Find where the given text appears and provide that cell's center as [X, Y] coordinate. 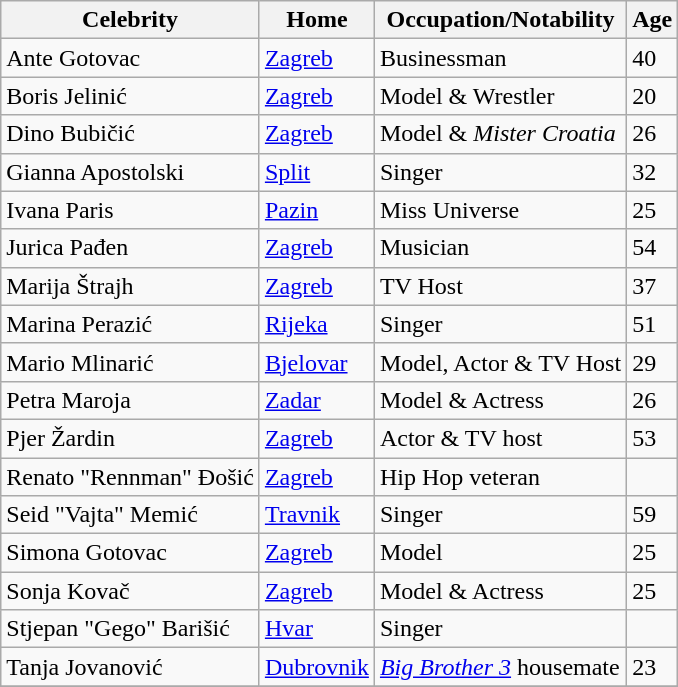
Bjelovar [316, 362]
54 [652, 248]
Hvar [316, 629]
32 [652, 172]
53 [652, 438]
Musician [500, 248]
Travnik [316, 515]
Marija Štrajh [130, 286]
Ivana Paris [130, 210]
29 [652, 362]
Simona Gotovac [130, 553]
Dino Bubičić [130, 134]
Jurica Pađen [130, 248]
Dubrovnik [316, 667]
Businessman [500, 58]
Age [652, 20]
Marina Perazić [130, 324]
23 [652, 667]
Hip Hop veteran [500, 477]
Model [500, 553]
Model, Actor & TV Host [500, 362]
Split [316, 172]
Renato "Rennman" Đošić [130, 477]
Pjer Žardin [130, 438]
Zadar [316, 400]
Miss Universe [500, 210]
Actor & TV host [500, 438]
Home [316, 20]
Tanja Jovanović [130, 667]
Stjepan "Gego" Barišić [130, 629]
Celebrity [130, 20]
Boris Jelinić [130, 96]
59 [652, 515]
Seid "Vajta" Memić [130, 515]
Ante Gotovac [130, 58]
51 [652, 324]
20 [652, 96]
Rijeka [316, 324]
Model & Wrestler [500, 96]
Mario Mlinarić [130, 362]
Gianna Apostolski [130, 172]
Big Brother 3 housemate [500, 667]
Occupation/Notability [500, 20]
TV Host [500, 286]
Model & Mister Croatia [500, 134]
40 [652, 58]
Sonja Kovač [130, 591]
Pazin [316, 210]
37 [652, 286]
Petra Maroja [130, 400]
